For the text-containing cell, return its midpoint in [X, Y] coordinate format. 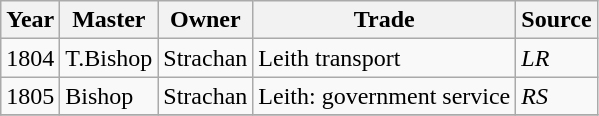
1805 [30, 96]
Owner [206, 20]
RS [556, 96]
1804 [30, 58]
T.Bishop [109, 58]
LR [556, 58]
Bishop [109, 96]
Leith: government service [384, 96]
Year [30, 20]
Leith transport [384, 58]
Master [109, 20]
Trade [384, 20]
Source [556, 20]
